Extract the (X, Y) coordinate from the center of the cell holding the provided text.  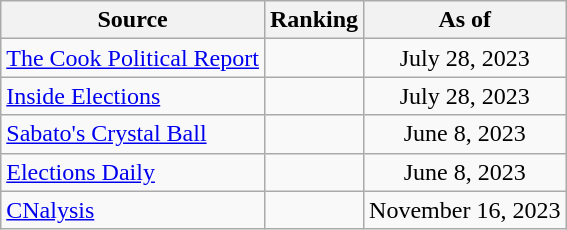
November 16, 2023 (465, 210)
The Cook Political Report (133, 58)
Source (133, 20)
Inside Elections (133, 96)
Sabato's Crystal Ball (133, 134)
Elections Daily (133, 172)
As of (465, 20)
Ranking (314, 20)
CNalysis (133, 210)
